Find where the given text appears and provide that cell's center as [X, Y] coordinate. 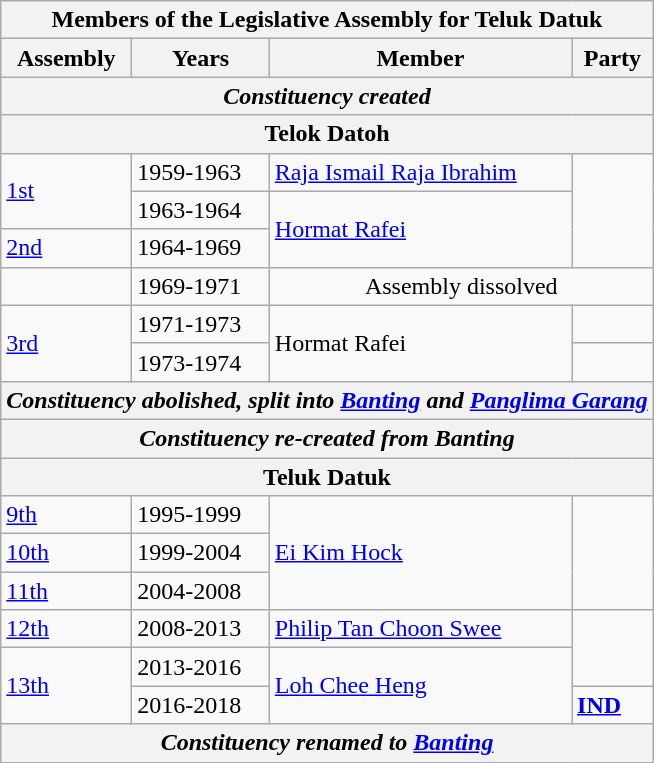
Constituency re-created from Banting [328, 438]
Assembly dissolved [461, 286]
2nd [66, 248]
1963-1964 [200, 210]
9th [66, 515]
Raja Ismail Raja Ibrahim [420, 172]
Constituency renamed to Banting [328, 743]
1st [66, 191]
1971-1973 [200, 324]
Constituency abolished, split into Banting and Panglima Garang [328, 400]
Loh Chee Heng [420, 686]
Party [613, 58]
1969-1971 [200, 286]
IND [613, 705]
Members of the Legislative Assembly for Teluk Datuk [328, 20]
Philip Tan Choon Swee [420, 629]
1964-1969 [200, 248]
Assembly [66, 58]
Ei Kim Hock [420, 553]
2016-2018 [200, 705]
1999-2004 [200, 553]
Constituency created [328, 96]
1995-1999 [200, 515]
Member [420, 58]
2004-2008 [200, 591]
2013-2016 [200, 667]
Telok Datoh [328, 134]
1973-1974 [200, 362]
Teluk Datuk [328, 477]
13th [66, 686]
2008-2013 [200, 629]
Years [200, 58]
3rd [66, 343]
12th [66, 629]
10th [66, 553]
1959-1963 [200, 172]
11th [66, 591]
